Return the (X, Y) coordinate for the center point of the cell that contains the specified text.  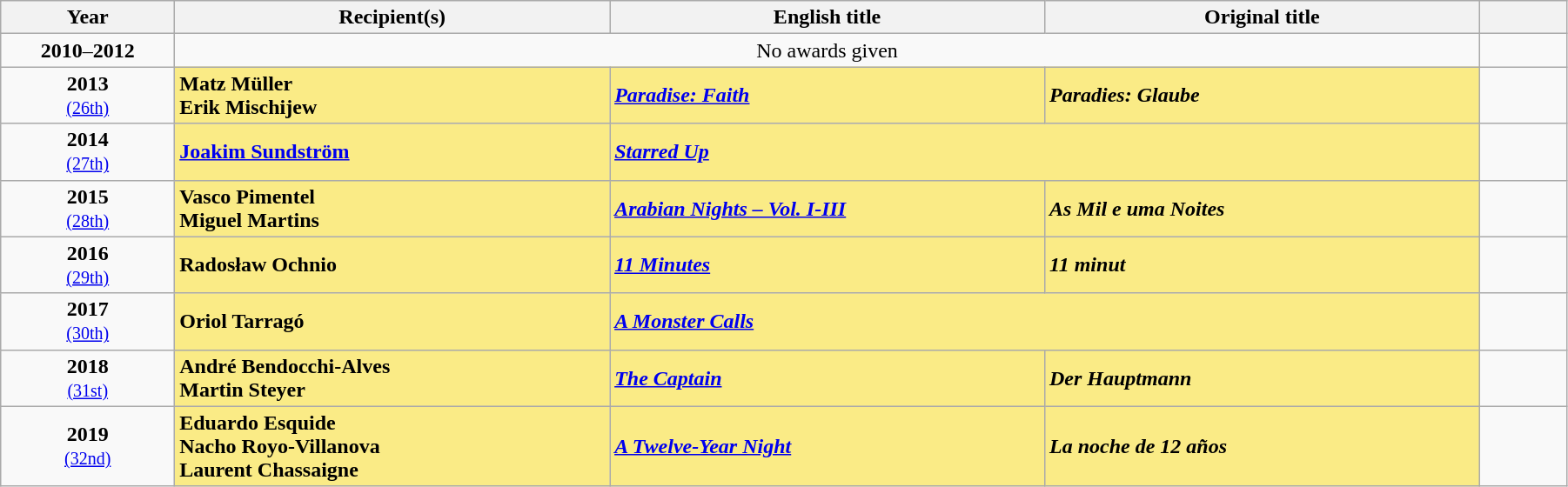
Paradies: Glaube (1262, 96)
A Twelve-Year Night (828, 446)
English title (828, 17)
Vasco Pimentel Miguel Martins (392, 209)
The Captain (828, 377)
2016(29th) (88, 264)
11 minut (1262, 264)
2019(32nd) (88, 446)
Recipient(s) (392, 17)
Radosław Ochnio (392, 264)
Matz Müller Erik Mischijew (392, 96)
Starred Up (1045, 151)
A Monster Calls (1045, 322)
Der Hauptmann (1262, 377)
2013(26th) (88, 96)
2018(31st) (88, 377)
2014(27th) (88, 151)
Arabian Nights – Vol. I-III (828, 209)
Joakim Sundström (392, 151)
Eduardo Esquide Nacho Royo-Villanova Laurent Chassaigne (392, 446)
No awards given (828, 50)
André Bendocchi-Alves Martin Steyer (392, 377)
La noche de 12 años (1262, 446)
2010–2012 (88, 50)
Paradise: Faith (828, 96)
Original title (1262, 17)
Year (88, 17)
2017(30th) (88, 322)
Oriol Tarragó (392, 322)
11 Minutes (828, 264)
2015(28th) (88, 209)
As Mil e uma Noites (1262, 209)
